Find where the given text appears and provide that cell's center as [X, Y] coordinate. 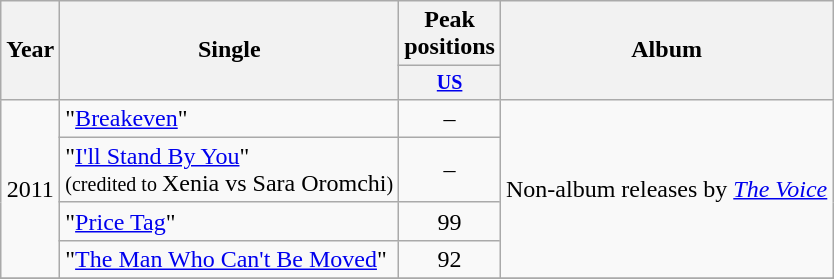
Peak positions [450, 34]
"Price Tag" [230, 221]
Album [666, 50]
"Breakeven" [230, 118]
2011 [30, 188]
99 [450, 221]
Single [230, 50]
92 [450, 259]
Non-album releases by The Voice [666, 188]
Year [30, 50]
"The Man Who Can't Be Moved" [230, 259]
US [450, 82]
"I'll Stand By You" (credited to Xenia vs Sara Oromchi) [230, 170]
